Pinpoint the cell where the given text exists, returning its [x, y] midpoint coordinate. 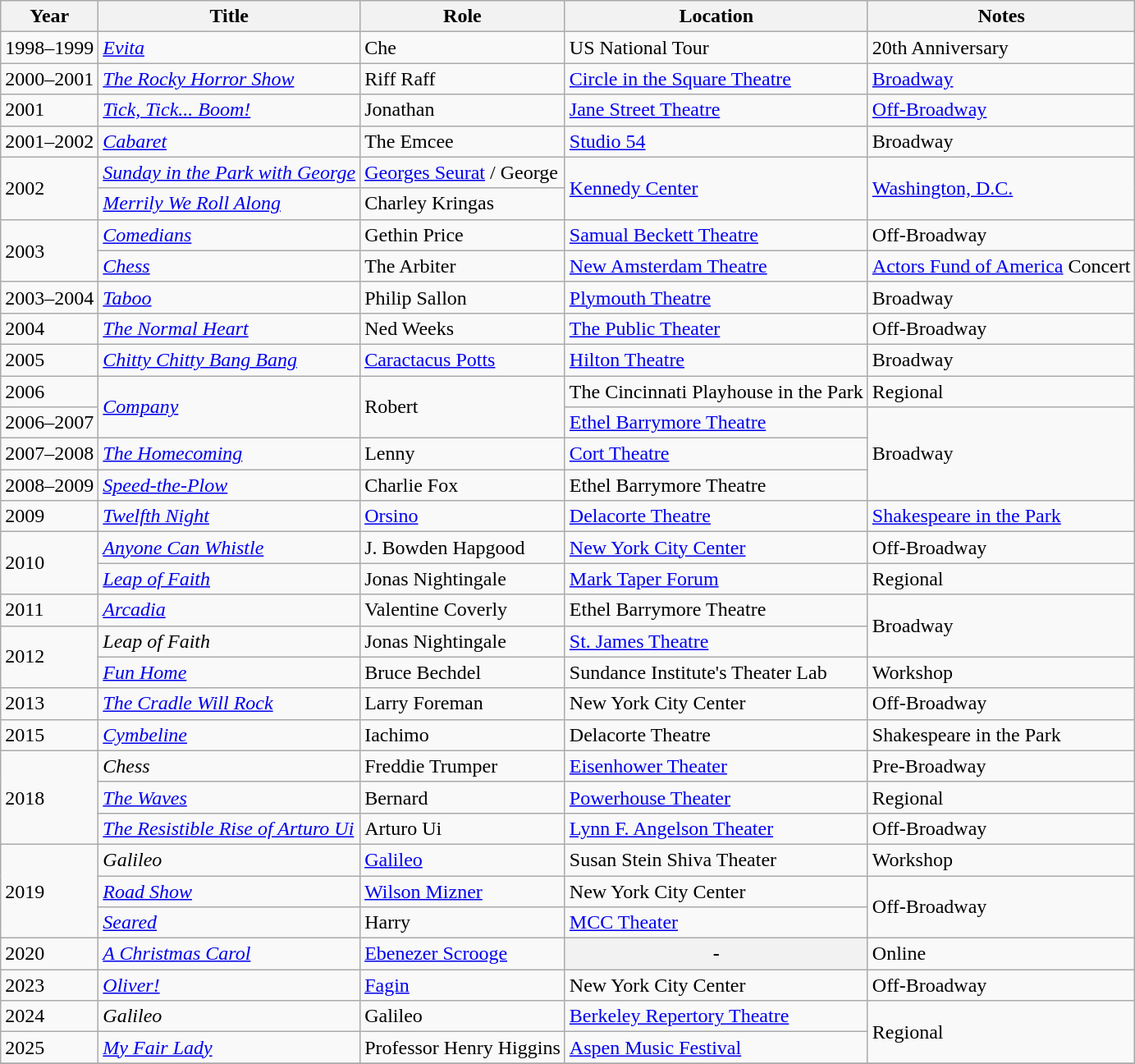
Sunday in the Park with George [230, 172]
Lenny [463, 454]
Cort Theatre [716, 454]
Road Show [230, 891]
The Waves [230, 797]
2009 [49, 516]
Washington, D.C. [1001, 188]
2006 [49, 392]
Circle in the Square Theatre [716, 79]
Evita [230, 48]
Fagin [463, 985]
The Public Theater [716, 328]
Mark Taper Forum [716, 579]
Berkeley Repertory Theatre [716, 1016]
Aspen Music Festival [716, 1048]
Actors Fund of America Concert [1001, 266]
Samual Beckett Theatre [716, 235]
1998–1999 [49, 48]
Online [1001, 954]
Jane Street Theatre [716, 110]
Georges Seurat / George [463, 172]
Charlie Fox [463, 485]
Hilton Theatre [716, 360]
Year [49, 16]
Arcadia [230, 610]
The Homecoming [230, 454]
2019 [49, 891]
Notes [1001, 16]
Susan Stein Shiva Theater [716, 860]
2001–2002 [49, 141]
2007–2008 [49, 454]
2005 [49, 360]
Sundance Institute's Theater Lab [716, 672]
Riff Raff [463, 79]
Ned Weeks [463, 328]
2001 [49, 110]
2024 [49, 1016]
St. James Theatre [716, 641]
Role [463, 16]
A Christmas Carol [230, 954]
2018 [49, 797]
Philip Sallon [463, 297]
Seared [230, 923]
Twelfth Night [230, 516]
Studio 54 [716, 141]
2010 [49, 563]
New Amsterdam Theatre [716, 266]
Fun Home [230, 672]
Freddie Trumper [463, 766]
Anyone Can Whistle [230, 548]
Orsino [463, 516]
The Cradle Will Rock [230, 704]
2000–2001 [49, 79]
Merrily We Roll Along [230, 204]
2013 [49, 704]
2003 [49, 250]
- [716, 954]
The Arbiter [463, 266]
Chitty Chitty Bang Bang [230, 360]
Arturo Ui [463, 828]
Oliver! [230, 985]
Robert [463, 407]
Ebenezer Scrooge [463, 954]
Speed-the-Plow [230, 485]
US National Tour [716, 48]
Bruce Bechdel [463, 672]
Kennedy Center [716, 188]
Eisenhower Theater [716, 766]
2003–2004 [49, 297]
Che [463, 48]
Harry [463, 923]
Tick, Tick... Boom! [230, 110]
2025 [49, 1048]
2008–2009 [49, 485]
J. Bowden Hapgood [463, 548]
Cabaret [230, 141]
20th Anniversary [1001, 48]
Title [230, 16]
Comedians [230, 235]
Taboo [230, 297]
Powerhouse Theater [716, 797]
My Fair Lady [230, 1048]
Lynn F. Angelson Theater [716, 828]
2020 [49, 954]
The Normal Heart [230, 328]
Plymouth Theatre [716, 297]
The Rocky Horror Show [230, 79]
Company [230, 407]
2023 [49, 985]
Location [716, 16]
Wilson Mizner [463, 891]
MCC Theater [716, 923]
Iachimo [463, 735]
Valentine Coverly [463, 610]
2006–2007 [49, 423]
Professor Henry Higgins [463, 1048]
Cymbeline [230, 735]
The Resistible Rise of Arturo Ui [230, 828]
Gethin Price [463, 235]
Jonathan [463, 110]
Caractacus Potts [463, 360]
Charley Kringas [463, 204]
2002 [49, 188]
2012 [49, 657]
2004 [49, 328]
Larry Foreman [463, 704]
Pre-Broadway [1001, 766]
2015 [49, 735]
The Cincinnati Playhouse in the Park [716, 392]
2011 [49, 610]
The Emcee [463, 141]
Bernard [463, 797]
